Pinpoint the cell where the given text exists, returning its [X, Y] midpoint coordinate. 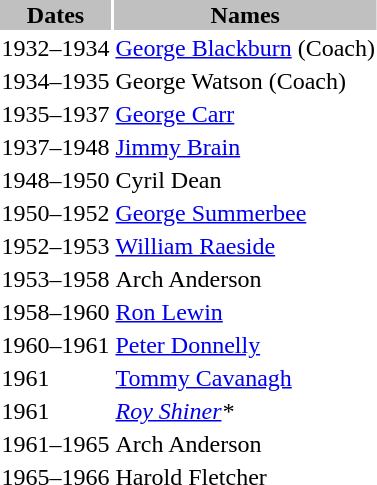
1950–1952 [56, 213]
George Blackburn (Coach) [245, 48]
George Watson (Coach) [245, 81]
1948–1950 [56, 180]
Tommy Cavanagh [245, 378]
1961–1965 [56, 444]
George Carr [245, 114]
George Summerbee [245, 213]
Peter Donnelly [245, 345]
Jimmy Brain [245, 147]
Roy Shiner* [245, 411]
Dates [56, 15]
Ron Lewin [245, 312]
1960–1961 [56, 345]
1953–1958 [56, 279]
Names [245, 15]
1934–1935 [56, 81]
1932–1934 [56, 48]
Cyril Dean [245, 180]
1935–1937 [56, 114]
1937–1948 [56, 147]
1952–1953 [56, 246]
William Raeside [245, 246]
1958–1960 [56, 312]
